From the cell containing the given text, extract its center point as (X, Y) coordinate. 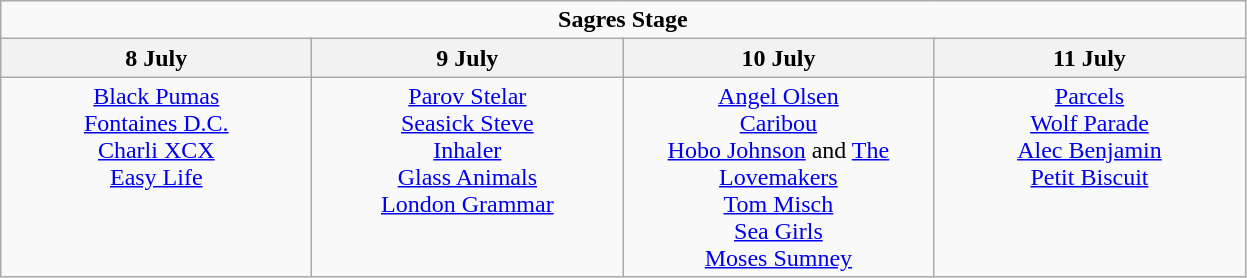
8 July (156, 58)
11 July (1090, 58)
Angel OlsenCaribouHobo Johnson and The LovemakersTom MischSea GirlsMoses Sumney (778, 177)
Sagres Stage (623, 20)
ParcelsWolf ParadeAlec BenjaminPetit Biscuit (1090, 177)
Black PumasFontaines D.C.Charli XCXEasy Life (156, 177)
Parov StelarSeasick SteveInhalerGlass AnimalsLondon Grammar (468, 177)
9 July (468, 58)
10 July (778, 58)
